Return the [X, Y] coordinate for the center point of the cell that contains the specified text.  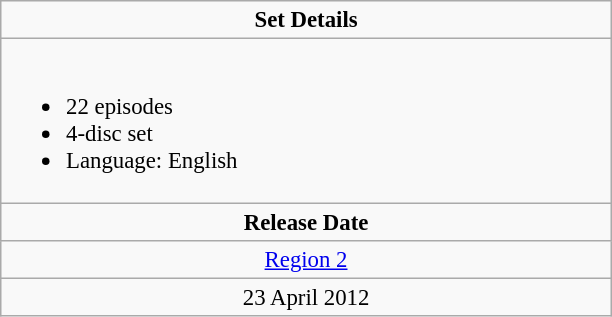
23 April 2012 [306, 297]
Region 2 [306, 259]
Release Date [306, 222]
22 episodes4-disc setLanguage: English [306, 121]
Set Details [306, 20]
